From the cell containing the given text, extract its center point as (X, Y) coordinate. 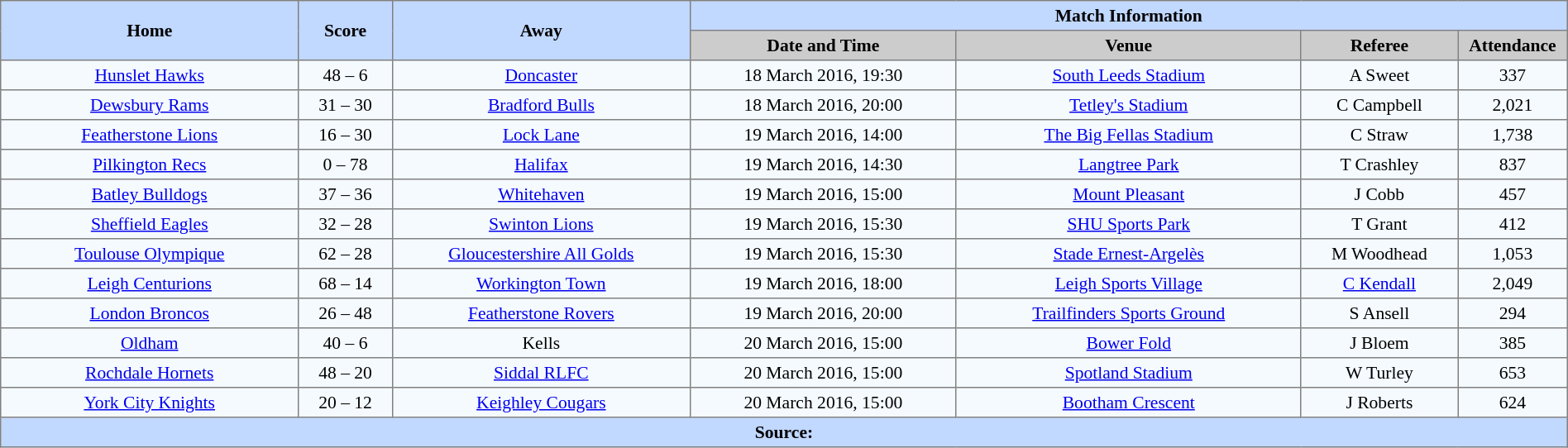
Source: (784, 432)
18 March 2016, 20:00 (823, 105)
M Woodhead (1379, 254)
Sheffield Eagles (150, 224)
The Big Fellas Stadium (1128, 135)
London Broncos (150, 313)
Match Information (1128, 16)
Rochdale Hornets (150, 373)
32 – 28 (346, 224)
South Leeds Stadium (1128, 75)
Hunslet Hawks (150, 75)
16 – 30 (346, 135)
37 – 36 (346, 194)
Bootham Crescent (1128, 403)
26 – 48 (346, 313)
Featherstone Lions (150, 135)
Keighley Cougars (541, 403)
Langtree Park (1128, 164)
68 – 14 (346, 284)
Siddal RLFC (541, 373)
Lock Lane (541, 135)
Doncaster (541, 75)
19 March 2016, 15:00 (823, 194)
T Crashley (1379, 164)
Pilkington Recs (150, 164)
2,021 (1513, 105)
Batley Bulldogs (150, 194)
Date and Time (823, 45)
T Grant (1379, 224)
Home (150, 31)
337 (1513, 75)
18 March 2016, 19:30 (823, 75)
19 March 2016, 20:00 (823, 313)
Score (346, 31)
1,053 (1513, 254)
Tetley's Stadium (1128, 105)
Trailfinders Sports Ground (1128, 313)
Leigh Sports Village (1128, 284)
457 (1513, 194)
Workington Town (541, 284)
294 (1513, 313)
837 (1513, 164)
Mount Pleasant (1128, 194)
York City Knights (150, 403)
385 (1513, 343)
31 – 30 (346, 105)
Bower Fold (1128, 343)
40 – 6 (346, 343)
Gloucestershire All Golds (541, 254)
Away (541, 31)
Venue (1128, 45)
C Straw (1379, 135)
Attendance (1513, 45)
Referee (1379, 45)
S Ansell (1379, 313)
62 – 28 (346, 254)
653 (1513, 373)
J Bloem (1379, 343)
J Cobb (1379, 194)
Toulouse Olympique (150, 254)
W Turley (1379, 373)
SHU Sports Park (1128, 224)
Stade Ernest-Argelès (1128, 254)
0 – 78 (346, 164)
19 March 2016, 14:30 (823, 164)
C Campbell (1379, 105)
48 – 20 (346, 373)
Whitehaven (541, 194)
48 – 6 (346, 75)
Oldham (150, 343)
19 March 2016, 14:00 (823, 135)
Bradford Bulls (541, 105)
Swinton Lions (541, 224)
C Kendall (1379, 284)
624 (1513, 403)
20 – 12 (346, 403)
19 March 2016, 18:00 (823, 284)
2,049 (1513, 284)
Halifax (541, 164)
Leigh Centurions (150, 284)
412 (1513, 224)
Dewsbury Rams (150, 105)
Spotland Stadium (1128, 373)
Featherstone Rovers (541, 313)
J Roberts (1379, 403)
A Sweet (1379, 75)
1,738 (1513, 135)
Kells (541, 343)
